Output the (x, y) coordinate of the center of the cell containing the given text.  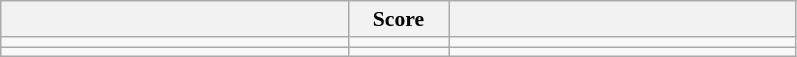
Score (398, 19)
